Scan for the cell matching the given text and deliver its (x, y) coordinate at center. 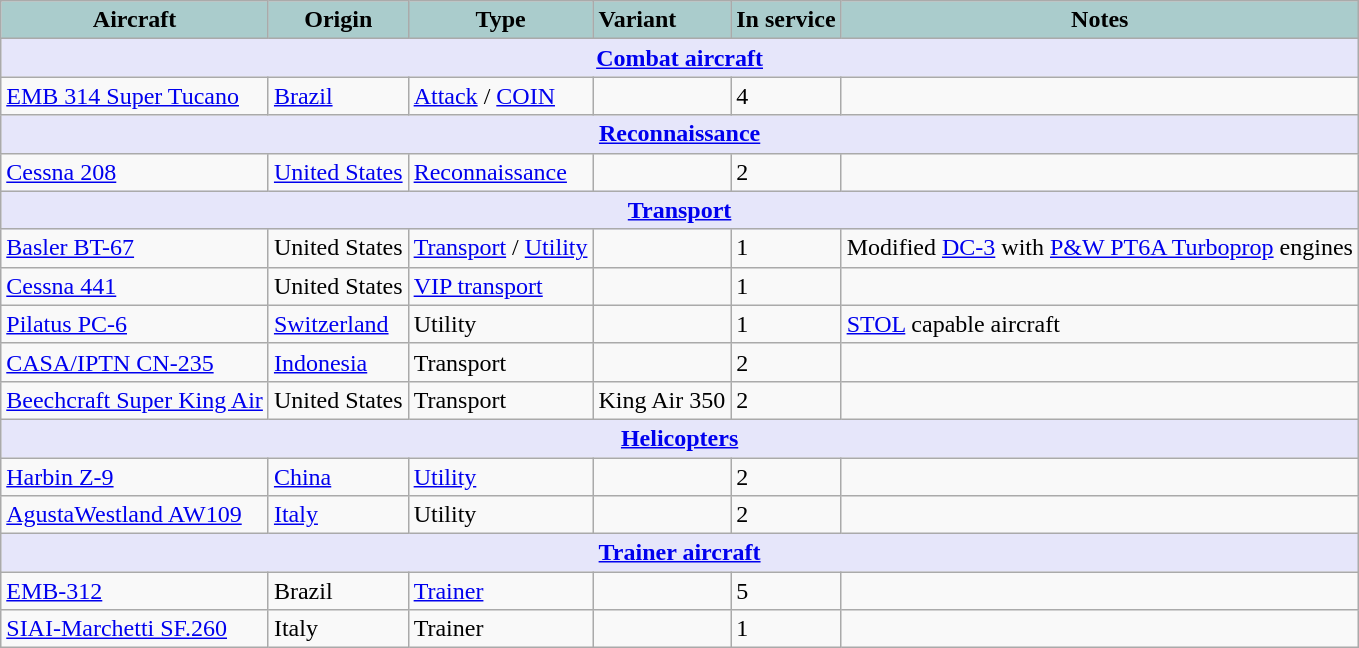
China (338, 477)
SIAI-Marchetti SF.260 (135, 629)
Helicopters (680, 438)
King Air 350 (662, 400)
Trainer aircraft (680, 553)
STOL capable aircraft (1100, 324)
AgustaWestland AW109 (135, 515)
Origin (338, 20)
Cessna 208 (135, 172)
EMB-312 (135, 591)
Combat aircraft (680, 58)
Attack / COIN (500, 96)
Notes (1100, 20)
VIP transport (500, 286)
Pilatus PC-6 (135, 324)
Type (500, 20)
4 (786, 96)
Basler BT-67 (135, 248)
Transport / Utility (500, 248)
Harbin Z-9 (135, 477)
Aircraft (135, 20)
Switzerland (338, 324)
Indonesia (338, 362)
In service (786, 20)
5 (786, 591)
EMB 314 Super Tucano (135, 96)
Modified DC-3 with P&W PT6A Turboprop engines (1100, 248)
CASA/IPTN CN-235 (135, 362)
Beechcraft Super King Air (135, 400)
Cessna 441 (135, 286)
Variant (662, 20)
